Extract the (x, y) coordinate from the center of the cell holding the provided text.  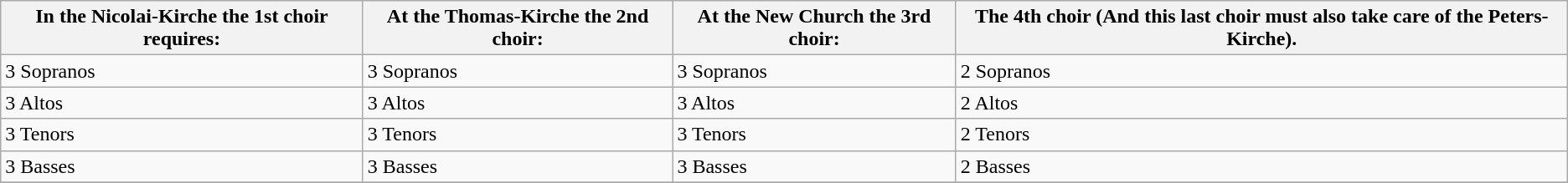
2 Sopranos (1261, 71)
In the Nicolai-Kirche the 1st choir requires: (182, 28)
At the New Church the 3rd choir: (814, 28)
2 Basses (1261, 166)
The 4th choir (And this last choir must also take care of the Peters-Kirche). (1261, 28)
2 Altos (1261, 103)
At the Thomas-Kirche the 2nd choir: (518, 28)
2 Tenors (1261, 135)
